For the text-containing cell, return its midpoint in (x, y) coordinate format. 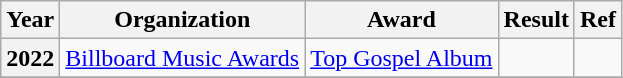
Result (536, 20)
Billboard Music Awards (182, 58)
2022 (30, 58)
Award (402, 20)
Ref (598, 20)
Organization (182, 20)
Year (30, 20)
Top Gospel Album (402, 58)
